Detect which cell encompasses the target text, then output its [X, Y] center coordinate. 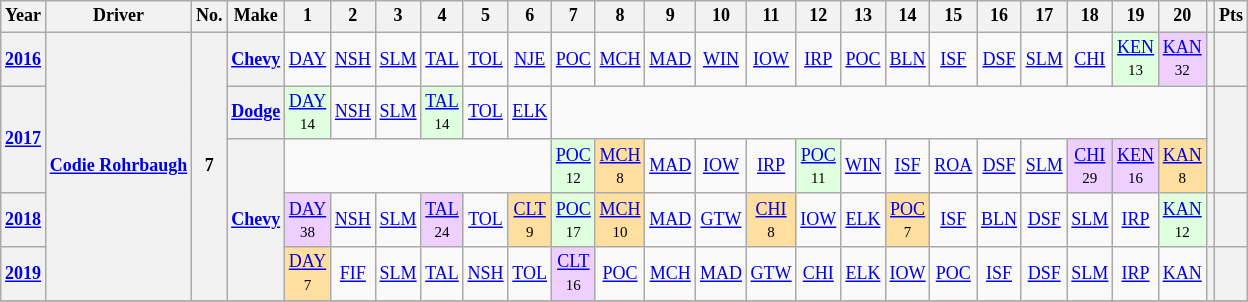
CHI29 [1090, 166]
DAY7 [307, 274]
2016 [24, 59]
13 [864, 16]
NJE [530, 59]
Make [256, 16]
Driver [118, 16]
CLT16 [574, 274]
CLT9 [530, 220]
MCH10 [620, 220]
MCH8 [620, 166]
KEN16 [1136, 166]
11 [771, 16]
Codie Rohrbaugh [118, 166]
18 [1090, 16]
2019 [24, 274]
KAN [1182, 274]
1 [307, 16]
No. [210, 16]
Dodge [256, 113]
6 [530, 16]
KAN12 [1182, 220]
3 [398, 16]
4 [442, 16]
DAY38 [307, 220]
POC11 [818, 166]
DAY [307, 59]
POC17 [574, 220]
14 [908, 16]
TAL14 [442, 113]
FIF [354, 274]
2018 [24, 220]
2017 [24, 140]
CHI8 [771, 220]
10 [722, 16]
15 [954, 16]
9 [670, 16]
2 [354, 16]
20 [1182, 16]
TAL24 [442, 220]
8 [620, 16]
POC12 [574, 166]
17 [1044, 16]
POC7 [908, 220]
Year [24, 16]
KEN13 [1136, 59]
Pts [1232, 16]
19 [1136, 16]
5 [486, 16]
KAN8 [1182, 166]
16 [1000, 16]
KAN32 [1182, 59]
DAY14 [307, 113]
12 [818, 16]
ROA [954, 166]
